For the text-containing cell, return its midpoint in (x, y) coordinate format. 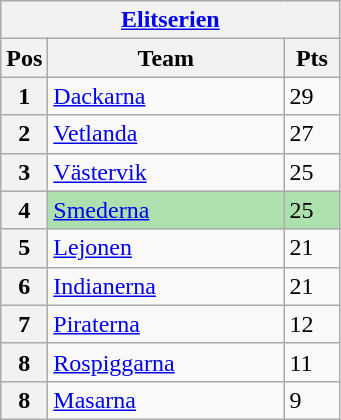
Pos (24, 58)
Pts (312, 58)
Indianerna (166, 286)
Masarna (166, 400)
27 (312, 134)
3 (24, 172)
Vetlanda (166, 134)
9 (312, 400)
Smederna (166, 210)
Västervik (166, 172)
Piraterna (166, 324)
1 (24, 96)
7 (24, 324)
11 (312, 362)
Elitserien (170, 20)
6 (24, 286)
Rospiggarna (166, 362)
Lejonen (166, 248)
2 (24, 134)
5 (24, 248)
Team (166, 58)
29 (312, 96)
Dackarna (166, 96)
4 (24, 210)
12 (312, 324)
